Output the (x, y) coordinate of the center of the cell containing the given text.  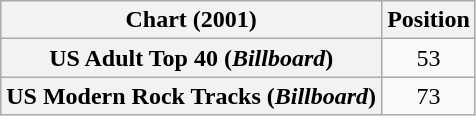
US Modern Rock Tracks (Billboard) (192, 96)
Position (429, 20)
53 (429, 58)
73 (429, 96)
Chart (2001) (192, 20)
US Adult Top 40 (Billboard) (192, 58)
